Search for the cell housing the specified text and yield its (X, Y) center coordinate. 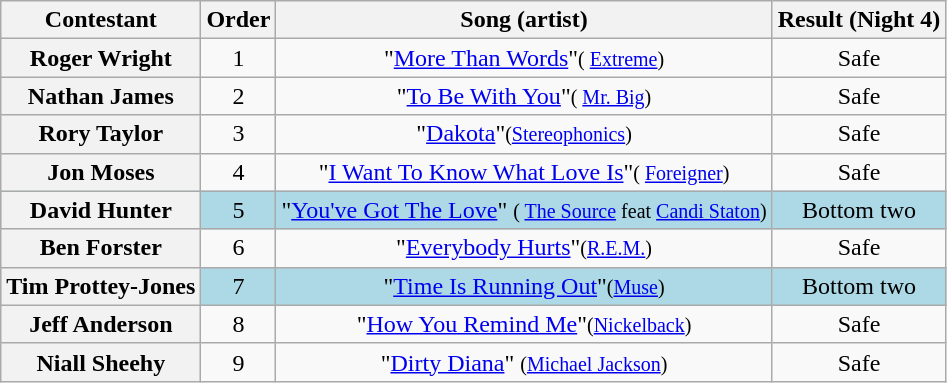
David Hunter (101, 210)
Jon Moses (101, 172)
Niall Sheehy (101, 362)
3 (238, 134)
6 (238, 248)
Song (artist) (524, 20)
Roger Wright (101, 58)
"Time Is Running Out"(Muse) (524, 286)
Contestant (101, 20)
9 (238, 362)
8 (238, 324)
7 (238, 286)
"How You Remind Me"(Nickelback) (524, 324)
Ben Forster (101, 248)
"I Want To Know What Love Is"( Foreigner) (524, 172)
Result (Night 4) (859, 20)
"Dakota"(Stereophonics) (524, 134)
Jeff Anderson (101, 324)
Nathan James (101, 96)
"Dirty Diana" (Michael Jackson) (524, 362)
"Everybody Hurts"(R.E.M.) (524, 248)
"You've Got The Love" ( The Source feat Candi Staton) (524, 210)
"More Than Words"( Extreme) (524, 58)
4 (238, 172)
Tim Prottey-Jones (101, 286)
Rory Taylor (101, 134)
2 (238, 96)
5 (238, 210)
Order (238, 20)
"To Be With You"( Mr. Big) (524, 96)
1 (238, 58)
